Output the (x, y) coordinate of the center of the cell containing the given text.  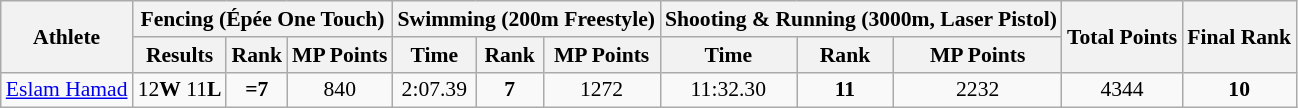
2:07.39 (434, 90)
11:32.30 (728, 90)
7 (510, 90)
4344 (1122, 90)
Total Points (1122, 36)
2232 (978, 90)
Final Rank (1239, 36)
1272 (602, 90)
Fencing (Épée One Touch) (263, 19)
Eslam Hamad (67, 90)
Swimming (200m Freestyle) (526, 19)
Shooting & Running (3000m, Laser Pistol) (861, 19)
Athlete (67, 36)
=7 (256, 90)
12W 11L (180, 90)
Results (180, 55)
840 (340, 90)
10 (1239, 90)
11 (846, 90)
